Return [X, Y] of the center of cell containing provided text 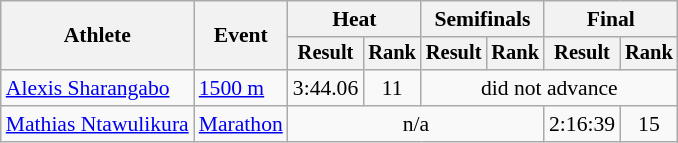
Final [611, 19]
Mathias Ntawulikura [98, 124]
did not advance [550, 88]
3:44.06 [326, 88]
Event [241, 36]
2:16:39 [582, 124]
Semifinals [482, 19]
15 [649, 124]
n/a [416, 124]
Marathon [241, 124]
Heat [354, 19]
1500 m [241, 88]
Athlete [98, 36]
Alexis Sharangabo [98, 88]
11 [392, 88]
